Locate the cell with the specified text and output its (X, Y) center coordinate. 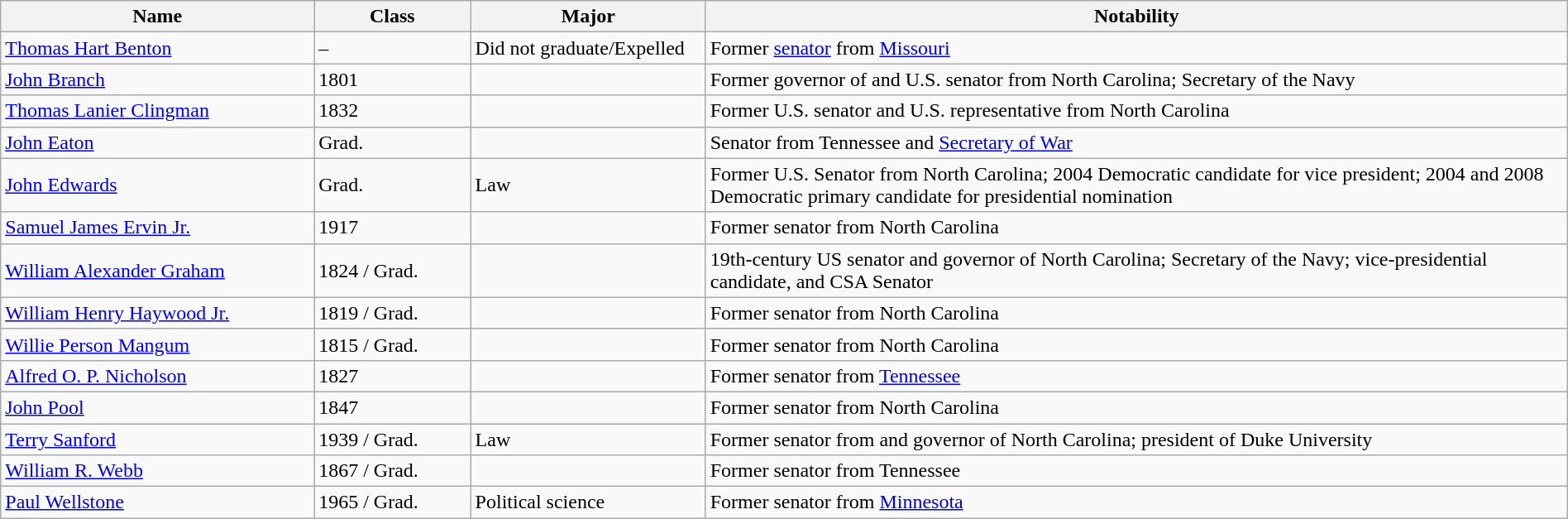
Former senator from Missouri (1136, 48)
William Alexander Graham (157, 270)
– (392, 48)
John Pool (157, 407)
John Edwards (157, 185)
1827 (392, 376)
1832 (392, 111)
Class (392, 17)
Samuel James Ervin Jr. (157, 228)
1847 (392, 407)
1824 / Grad. (392, 270)
Major (588, 17)
Alfred O. P. Nicholson (157, 376)
1815 / Grad. (392, 344)
1917 (392, 228)
1801 (392, 79)
Paul Wellstone (157, 502)
Did not graduate/Expelled (588, 48)
Thomas Lanier Clingman (157, 111)
Notability (1136, 17)
Terry Sanford (157, 440)
Senator from Tennessee and Secretary of War (1136, 142)
Thomas Hart Benton (157, 48)
William Henry Haywood Jr. (157, 313)
1819 / Grad. (392, 313)
19th-century US senator and governor of North Carolina; Secretary of the Navy; vice-presidential candidate, and CSA Senator (1136, 270)
Willie Person Mangum (157, 344)
John Branch (157, 79)
John Eaton (157, 142)
Former senator from and governor of North Carolina; president of Duke University (1136, 440)
Former senator from Minnesota (1136, 502)
Name (157, 17)
William R. Webb (157, 471)
1939 / Grad. (392, 440)
Political science (588, 502)
1867 / Grad. (392, 471)
Former governor of and U.S. senator from North Carolina; Secretary of the Navy (1136, 79)
Former U.S. senator and U.S. representative from North Carolina (1136, 111)
1965 / Grad. (392, 502)
